Provide the [X, Y] coordinate of the cell's center where the given text is located.  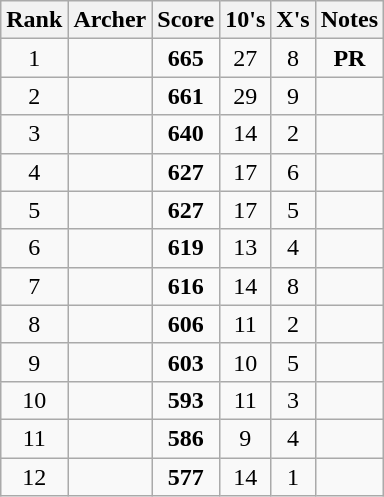
12 [34, 477]
27 [246, 58]
619 [186, 248]
Archer [110, 20]
640 [186, 134]
606 [186, 324]
616 [186, 286]
661 [186, 96]
PR [349, 58]
10's [246, 20]
13 [246, 248]
29 [246, 96]
7 [34, 286]
577 [186, 477]
665 [186, 58]
Rank [34, 20]
586 [186, 438]
603 [186, 362]
593 [186, 400]
Notes [349, 20]
X's [293, 20]
Score [186, 20]
